Find where the given text appears and provide that cell's center as (X, Y) coordinate. 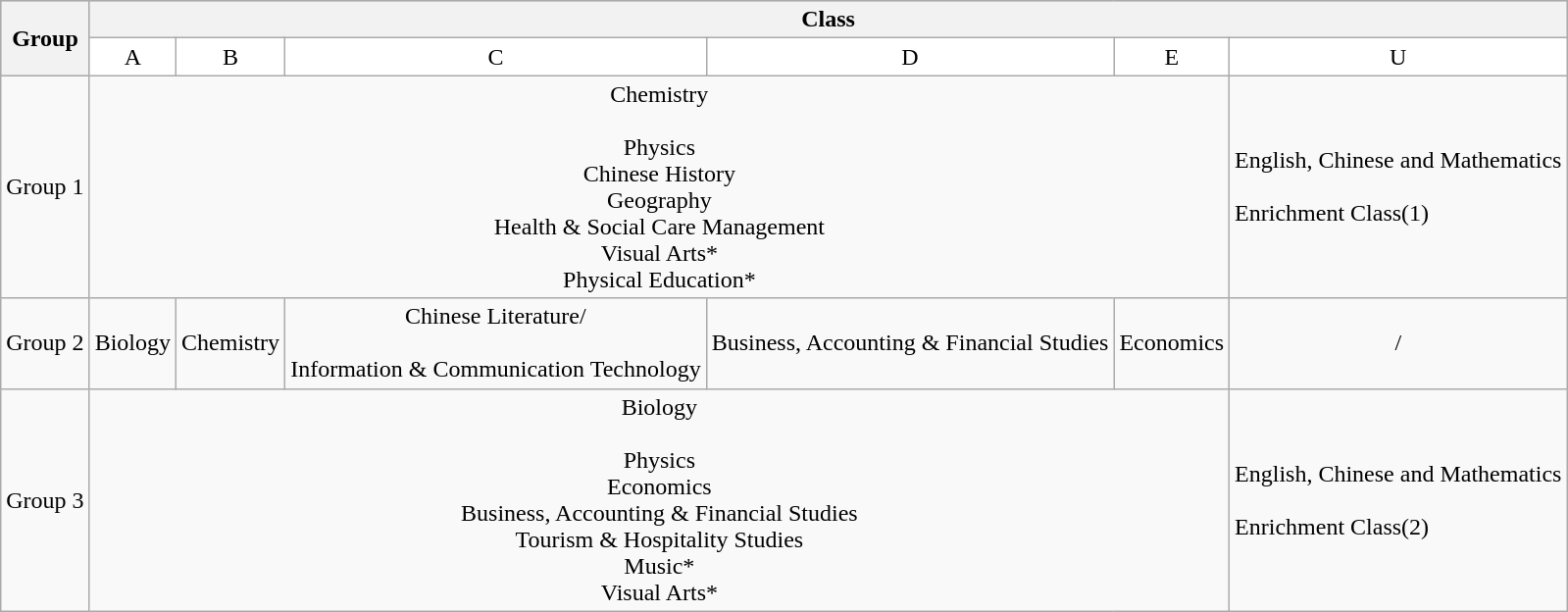
B (231, 57)
BiologyPhysics Economics Business, Accounting & Financial Studies Tourism & Hospitality Studies Music* Visual Arts* (659, 500)
D (910, 57)
Group 3 (45, 500)
Biology (132, 343)
Group 1 (45, 186)
English, Chinese and MathematicsEnrichment Class(1) (1398, 186)
U (1398, 57)
Group 2 (45, 343)
Business, Accounting & Financial Studies (910, 343)
Chinese Literature/Information & Communication Technology (496, 343)
/ (1398, 343)
ChemistryPhysics Chinese History Geography Health & Social Care Management Visual Arts* Physical Education* (659, 186)
Class (828, 20)
English, Chinese and MathematicsEnrichment Class(2) (1398, 500)
A (132, 57)
E (1172, 57)
C (496, 57)
Group (45, 38)
Chemistry (231, 343)
Economics (1172, 343)
